Output the [X, Y] coordinate of the center of the cell containing the given text.  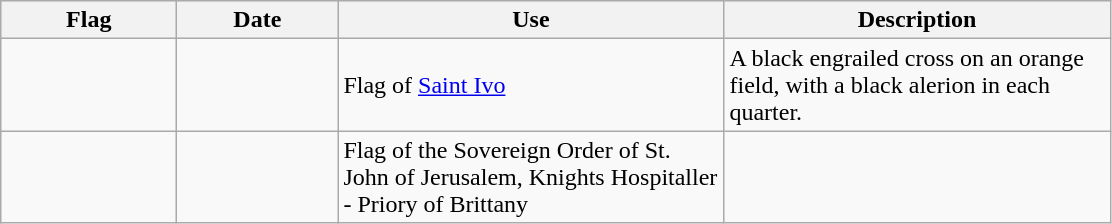
A black engrailed cross on an orange field, with a black alerion in each quarter. [917, 85]
Flag of the Sovereign Order of St. John of Jerusalem, Knights Hospitaller - Priory of Brittany [531, 177]
Description [917, 20]
Date [258, 20]
Flag of Saint Ivo [531, 85]
Use [531, 20]
Flag [89, 20]
